Determine the (X, Y) coordinate at the center of the cell enclosing the given text.  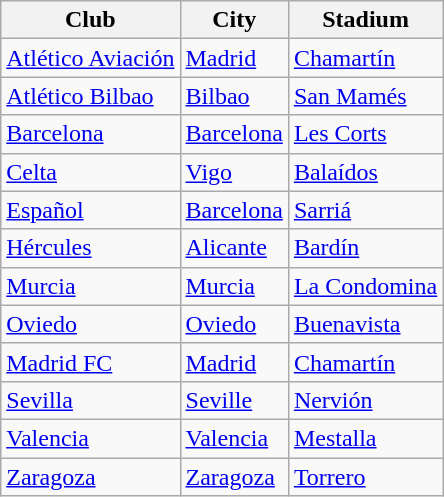
Nervión (365, 400)
City (234, 20)
Español (90, 210)
Balaídos (365, 172)
Seville (234, 400)
Vigo (234, 172)
Torrero (365, 477)
Mestalla (365, 438)
Bardín (365, 248)
Stadium (365, 20)
Buenavista (365, 324)
Atlético Aviación (90, 58)
Madrid FC (90, 362)
Sarriá (365, 210)
Bilbao (234, 96)
San Mamés (365, 96)
Alicante (234, 248)
Celta (90, 172)
Hércules (90, 248)
Les Corts (365, 134)
Sevilla (90, 400)
La Condomina (365, 286)
Atlético Bilbao (90, 96)
Club (90, 20)
